Search for the cell housing the specified text and yield its (X, Y) center coordinate. 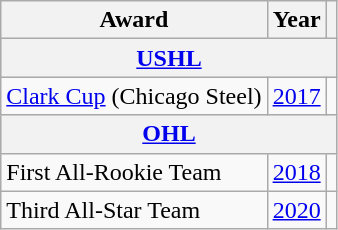
OHL (169, 134)
Third All-Star Team (134, 210)
Award (134, 20)
Clark Cup (Chicago Steel) (134, 96)
2017 (296, 96)
Year (296, 20)
First All-Rookie Team (134, 172)
2018 (296, 172)
USHL (169, 58)
2020 (296, 210)
